Locate the cell with the specified text and output its [x, y] center coordinate. 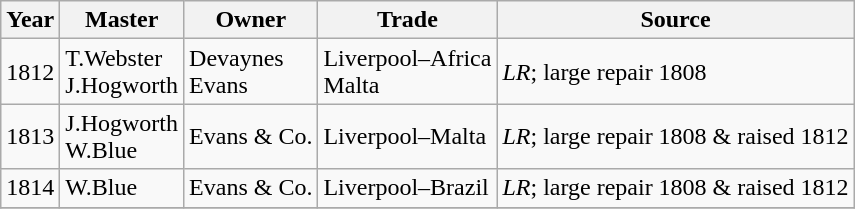
DevaynesEvans [251, 72]
1814 [30, 188]
LR; large repair 1808 [676, 72]
Liverpool–AfricaMalta [408, 72]
1812 [30, 72]
W.Blue [122, 188]
J.HogworthW.Blue [122, 136]
Liverpool–Malta [408, 136]
T.WebsterJ.Hogworth [122, 72]
Trade [408, 20]
Owner [251, 20]
1813 [30, 136]
Year [30, 20]
Source [676, 20]
Liverpool–Brazil [408, 188]
Master [122, 20]
